Output the (X, Y) coordinate of the center of the cell containing the given text.  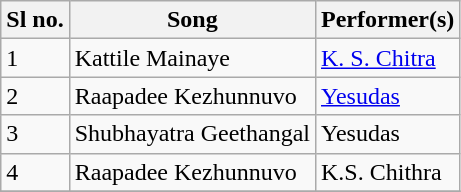
K.S. Chithra (387, 172)
1 (35, 58)
Kattile Mainaye (192, 58)
2 (35, 96)
Sl no. (35, 20)
Performer(s) (387, 20)
Song (192, 20)
4 (35, 172)
K. S. Chitra (387, 58)
Shubhayatra Geethangal (192, 134)
3 (35, 134)
